Capture the cell that displays the provided text and extract its [X, Y] central coordinate. 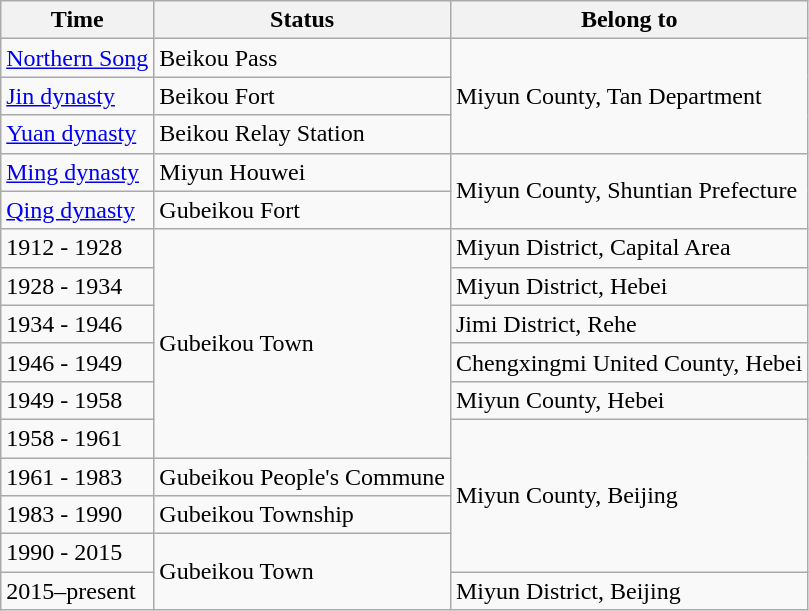
Gubeikou People's Commune [302, 477]
Beikou Fort [302, 96]
Belong to [628, 20]
1958 - 1961 [78, 438]
Qing dynasty [78, 210]
Time [78, 20]
1949 - 1958 [78, 400]
Chengxingmi United County, Hebei [628, 362]
Miyun District, Capital Area [628, 248]
1983 - 1990 [78, 515]
Miyun County, Beijing [628, 495]
Jin dynasty [78, 96]
Miyun District, Hebei [628, 286]
1934 - 1946 [78, 324]
1928 - 1934 [78, 286]
Miyun District, Beijing [628, 591]
Miyun County, Tan Department [628, 96]
1912 - 1928 [78, 248]
Miyun County, Shuntian Prefecture [628, 191]
1961 - 1983 [78, 477]
2015–present [78, 591]
Gubeikou Township [302, 515]
Jimi District, Rehe [628, 324]
Beikou Pass [302, 58]
Miyun County, Hebei [628, 400]
Status [302, 20]
Yuan dynasty [78, 134]
Beikou Relay Station [302, 134]
1990 - 2015 [78, 553]
Northern Song [78, 58]
Ming dynasty [78, 172]
1946 - 1949 [78, 362]
Gubeikou Fort [302, 210]
Miyun Houwei [302, 172]
